Search for the cell housing the specified text and yield its [X, Y] center coordinate. 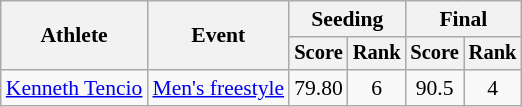
Event [218, 36]
90.5 [434, 88]
Men's freestyle [218, 88]
Kenneth Tencio [74, 88]
Final [463, 19]
Seeding [347, 19]
4 [493, 88]
6 [377, 88]
Athlete [74, 36]
79.80 [318, 88]
